Scan for the cell matching the given text and deliver its (x, y) coordinate at center. 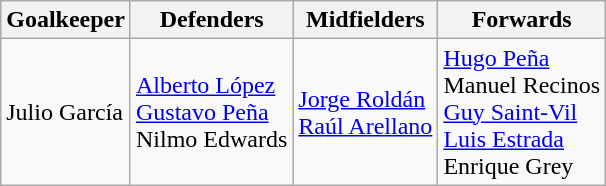
Alberto López Gustavo Peña Nilmo Edwards (211, 112)
Jorge Roldán Raúl Arellano (366, 112)
Goalkeeper (66, 20)
Forwards (522, 20)
Julio García (66, 112)
Midfielders (366, 20)
Hugo Peña Manuel Recinos Guy Saint-Vil Luis Estrada Enrique Grey (522, 112)
Defenders (211, 20)
